Return [x, y] of the center of cell containing provided text 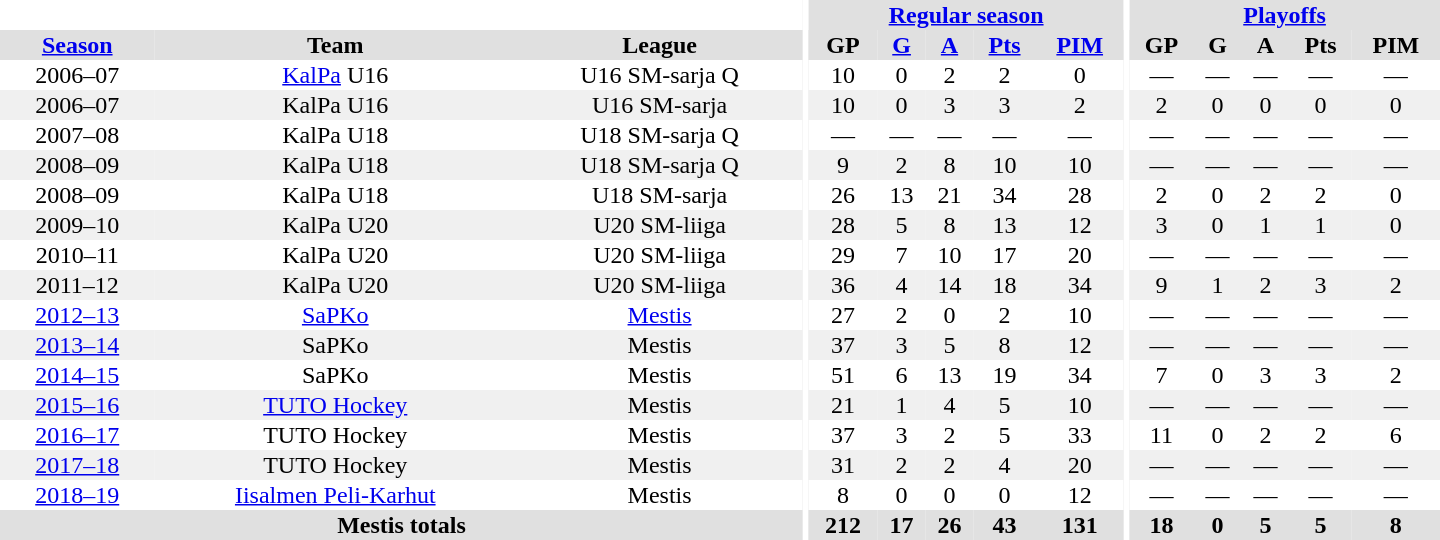
Team [335, 45]
2013–14 [77, 345]
Season [77, 45]
14 [950, 285]
19 [1005, 375]
43 [1005, 525]
2016–17 [77, 435]
2009–10 [77, 225]
2012–13 [77, 315]
2007–08 [77, 135]
27 [842, 315]
131 [1080, 525]
Mestis totals [402, 525]
Regular season [966, 15]
51 [842, 375]
Iisalmen Peli-Karhut [335, 495]
2011–12 [77, 285]
2010–11 [77, 255]
2017–18 [77, 465]
2018–19 [77, 495]
U16 SM-sarja [660, 105]
36 [842, 285]
U16 SM-sarja Q [660, 75]
29 [842, 255]
2014–15 [77, 375]
11 [1161, 435]
2015–16 [77, 405]
33 [1080, 435]
League [660, 45]
31 [842, 465]
U18 SM-sarja [660, 195]
212 [842, 525]
Playoffs [1284, 15]
